Return [x, y] of the center of cell containing provided text 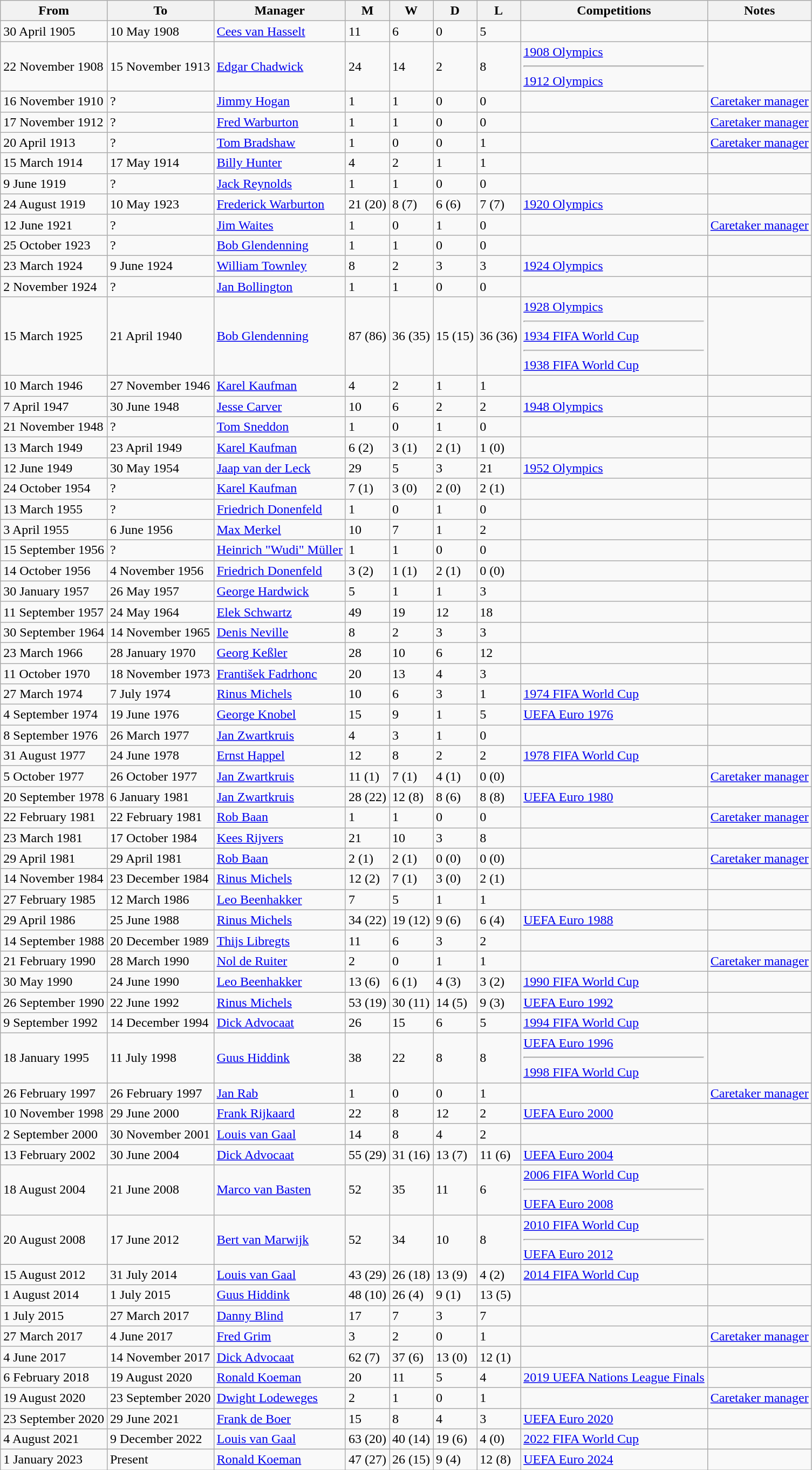
12 June 1949 [54, 468]
17 October 1984 [160, 838]
17 November 1912 [54, 122]
1 (0) [499, 448]
17 [367, 1316]
13 (0) [455, 1357]
Edgar Chadwick [279, 66]
23 March 1966 [54, 653]
Fred Warburton [279, 122]
1978 FIFA World Cup [614, 756]
20 December 1989 [160, 940]
2006 FIFA World CupUEFA Euro 2008 [614, 1190]
Notes [760, 11]
47 (27) [367, 1460]
62 (7) [367, 1357]
24 May 1964 [160, 612]
30 May 1954 [160, 468]
3 (1) [411, 448]
Jan Bollington [279, 287]
30 November 2001 [160, 1134]
20 August 2008 [54, 1239]
D [455, 11]
24 October 1954 [54, 489]
29 April 1986 [54, 920]
13 March 1955 [54, 509]
27 November 1946 [160, 386]
21 April 1940 [160, 336]
Competitions [614, 11]
5 October 1977 [54, 776]
18 January 1995 [54, 1058]
11 October 1970 [54, 673]
4 (0) [499, 1439]
2022 FIFA World Cup [614, 1439]
22 November 1908 [54, 66]
Elek Schwartz [279, 612]
11 (6) [499, 1155]
Dwight Lodeweges [279, 1398]
9 December 2022 [160, 1439]
Jaap van der Leck [279, 468]
23 March 1924 [54, 266]
Danny Blind [279, 1316]
8 (8) [499, 797]
15 November 1913 [160, 66]
30 (11) [411, 1002]
4 August 2021 [54, 1439]
2 September 2000 [54, 1134]
7 July 1974 [160, 694]
1928 Olympics1934 FIFA World Cup1938 FIFA World Cup [614, 336]
Jimmy Hogan [279, 101]
Jim Waites [279, 225]
53 (19) [367, 1002]
34 (22) [367, 920]
35 [411, 1190]
21 November 1948 [54, 427]
37 (6) [411, 1357]
Max Merkel [279, 530]
Manager [279, 11]
W [411, 11]
14 November 2017 [160, 1357]
11 September 1957 [54, 612]
26 [367, 1023]
Marco van Basten [279, 1190]
14 November 1984 [54, 879]
13 [411, 673]
38 [367, 1058]
29 [367, 468]
To [160, 11]
15 August 2012 [54, 1275]
1 (1) [411, 571]
4 (1) [455, 776]
Bert van Marwijk [279, 1239]
23 March 1981 [54, 838]
10 May 1923 [160, 204]
15 September 1956 [54, 550]
9 [411, 715]
24 August 1919 [54, 204]
10 November 1998 [54, 1114]
4 (3) [455, 981]
20 April 1913 [54, 143]
Jack Reynolds [279, 184]
6 (1) [411, 981]
19 (12) [411, 920]
17 May 1914 [160, 163]
28 January 1970 [160, 653]
21 February 1990 [54, 961]
36 (35) [411, 336]
13 (6) [367, 981]
6 February 2018 [54, 1377]
10 May 1908 [160, 31]
12 (1) [499, 1357]
Present [160, 1460]
26 (4) [411, 1295]
14 September 1988 [54, 940]
26 (18) [411, 1275]
13 (5) [499, 1295]
43 (29) [367, 1275]
6 (2) [367, 448]
15 March 1914 [54, 163]
Fred Grim [279, 1336]
29 June 2000 [160, 1114]
Jesse Carver [279, 407]
6 (4) [499, 920]
26 (15) [411, 1460]
George Knobel [279, 715]
M [367, 11]
1908 Olympics1912 Olympics [614, 66]
9 (4) [455, 1460]
28 [367, 653]
13 March 1949 [54, 448]
UEFA Euro 2024 [614, 1460]
2014 FIFA World Cup [614, 1275]
10 March 1946 [54, 386]
18 August 2004 [54, 1190]
21 June 2008 [160, 1190]
8 (6) [455, 797]
13 February 2002 [54, 1155]
8 September 1976 [54, 735]
25 October 1923 [54, 245]
1990 FIFA World Cup [614, 981]
9 (1) [455, 1295]
2019 UEFA Nations League Finals [614, 1377]
30 May 1990 [54, 981]
UEFA Euro 2020 [614, 1418]
Tom Sneddon [279, 427]
22 June 1992 [160, 1002]
12 June 1921 [54, 225]
26 March 1977 [160, 735]
UEFA Euro 1976 [614, 715]
9 (6) [455, 920]
30 June 1948 [160, 407]
63 (20) [367, 1439]
23 April 1949 [160, 448]
1948 Olympics [614, 407]
UEFA Euro 1980 [614, 797]
František Fadrhonc [279, 673]
28 (22) [367, 797]
Denis Neville [279, 632]
34 [411, 1239]
2 (0) [455, 489]
13 (7) [455, 1155]
Jan Rab [279, 1093]
26 September 1990 [54, 1002]
George Hardwick [279, 591]
48 (10) [367, 1295]
Frank Rijkaard [279, 1114]
13 (9) [455, 1275]
UEFA Euro 1988 [614, 920]
1920 Olympics [614, 204]
19 (6) [455, 1439]
31 (16) [411, 1155]
William Townley [279, 266]
UEFA Euro 2004 [614, 1155]
87 (86) [367, 336]
Kees Rijvers [279, 838]
18 November 1973 [160, 673]
UEFA Euro 19961998 FIFA World Cup [614, 1058]
Thijs Libregts [279, 940]
1952 Olympics [614, 468]
12 (2) [367, 879]
14 October 1956 [54, 571]
31 July 2014 [160, 1275]
Cees van Hasselt [279, 31]
Frederick Warburton [279, 204]
4 (2) [499, 1275]
11 (1) [367, 776]
7 (7) [499, 204]
30 June 2004 [160, 1155]
Billy Hunter [279, 163]
24 [367, 66]
L [499, 11]
UEFA Euro 2000 [614, 1114]
Georg Keßler [279, 653]
9 June 1919 [54, 184]
27 February 1985 [54, 899]
11 July 1998 [160, 1058]
3 April 1955 [54, 530]
Frank de Boer [279, 1418]
1 January 2023 [54, 1460]
6 June 1956 [160, 530]
1 August 2014 [54, 1295]
25 June 1988 [160, 920]
9 June 1924 [160, 266]
14 (5) [455, 1002]
49 [367, 612]
7 April 1947 [54, 407]
30 April 1905 [54, 31]
14 November 1965 [160, 632]
31 August 1977 [54, 756]
UEFA Euro 1992 [614, 1002]
Heinrich "Wudi" Müller [279, 550]
20 September 1978 [54, 797]
Tom Bradshaw [279, 143]
55 (29) [367, 1155]
2 November 1924 [54, 287]
18 [499, 612]
1924 Olympics [614, 266]
26 October 1977 [160, 776]
27 March 1974 [54, 694]
15 (15) [455, 336]
19 [411, 612]
23 December 1984 [160, 879]
2010 FIFA World CupUEFA Euro 2012 [614, 1239]
12 March 1986 [160, 899]
30 January 1957 [54, 591]
26 May 1957 [160, 591]
4 November 1956 [160, 571]
9 (3) [499, 1002]
19 June 1976 [160, 715]
From [54, 11]
24 June 1990 [160, 981]
1994 FIFA World Cup [614, 1023]
36 (36) [499, 336]
1974 FIFA World Cup [614, 694]
16 November 1910 [54, 101]
6 (6) [455, 204]
Ernst Happel [279, 756]
4 September 1974 [54, 715]
17 June 2012 [160, 1239]
24 June 1978 [160, 756]
28 March 1990 [160, 961]
8 (7) [411, 204]
9 September 1992 [54, 1023]
15 March 1925 [54, 336]
29 June 2021 [160, 1418]
6 January 1981 [160, 797]
14 December 1994 [160, 1023]
21 (20) [367, 204]
40 (14) [411, 1439]
Nol de Ruiter [279, 961]
30 September 1964 [54, 632]
